Identify which cell holds the provided text, then report its [x, y] central coordinate. 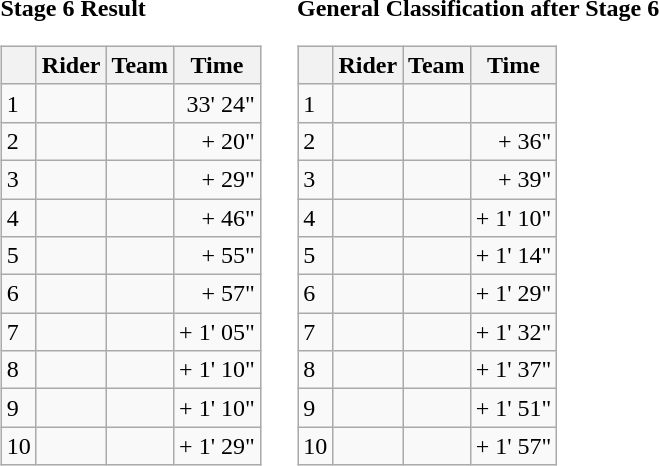
+ 1' 57" [514, 446]
+ 1' 05" [218, 332]
+ 1' 14" [514, 256]
+ 39" [514, 179]
33' 24" [218, 103]
+ 20" [218, 141]
+ 46" [218, 217]
+ 1' 37" [514, 370]
+ 36" [514, 141]
+ 29" [218, 179]
+ 1' 51" [514, 408]
+ 55" [218, 256]
+ 57" [218, 294]
+ 1' 32" [514, 332]
